For the text-containing cell, return its midpoint in (X, Y) coordinate format. 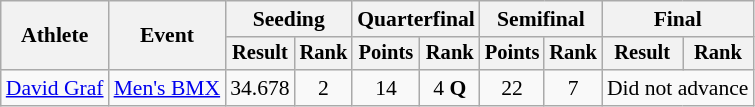
14 (386, 88)
7 (573, 88)
2 (324, 88)
Seeding (288, 19)
Quarterfinal (416, 19)
Event (168, 36)
David Graf (55, 88)
Final (678, 19)
Did not advance (678, 88)
22 (512, 88)
34.678 (260, 88)
4 Q (450, 88)
Athlete (55, 36)
Men's BMX (168, 88)
Semifinal (541, 19)
